Identify which cell holds the provided text, then report its [x, y] central coordinate. 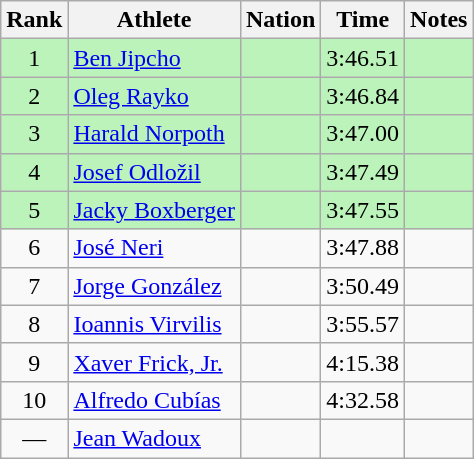
Jacky Boxberger [154, 210]
4:15.38 [363, 362]
Xaver Frick, Jr. [154, 362]
6 [34, 248]
5 [34, 210]
Ioannis Virvilis [154, 324]
3 [34, 134]
Jorge González [154, 286]
Jean Wadoux [154, 438]
9 [34, 362]
— [34, 438]
8 [34, 324]
3:46.51 [363, 58]
4 [34, 172]
Time [363, 20]
3:50.49 [363, 286]
Rank [34, 20]
José Neri [154, 248]
3:47.00 [363, 134]
3:47.55 [363, 210]
2 [34, 96]
Ben Jipcho [154, 58]
4:32.58 [363, 400]
3:47.49 [363, 172]
Nation [280, 20]
Harald Norpoth [154, 134]
Athlete [154, 20]
Oleg Rayko [154, 96]
Notes [439, 20]
Alfredo Cubías [154, 400]
3:46.84 [363, 96]
Josef Odložil [154, 172]
1 [34, 58]
3:55.57 [363, 324]
7 [34, 286]
10 [34, 400]
3:47.88 [363, 248]
